Locate the cell with the specified text and output its (x, y) center coordinate. 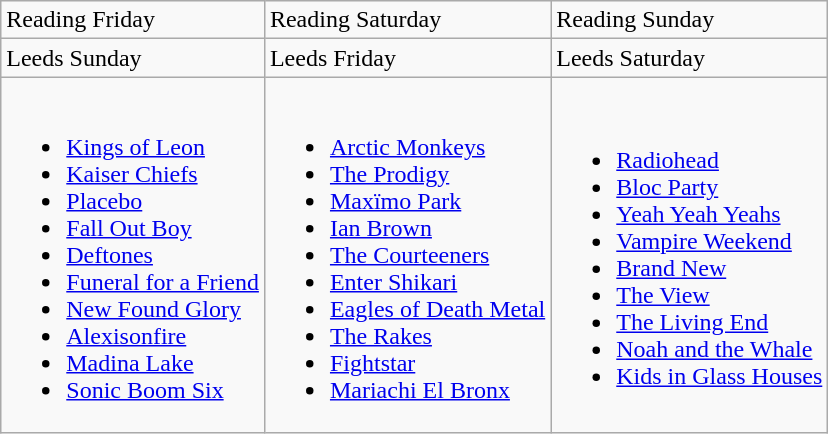
Leeds Friday (407, 58)
Reading Sunday (690, 20)
Reading Saturday (407, 20)
Leeds Saturday (690, 58)
Leeds Sunday (133, 58)
Reading Friday (133, 20)
Arctic MonkeysThe ProdigyMaxïmo ParkIan BrownThe CourteenersEnter ShikariEagles of Death MetalThe RakesFightstarMariachi El Bronx (407, 255)
RadioheadBloc PartyYeah Yeah YeahsVampire WeekendBrand NewThe ViewThe Living EndNoah and the WhaleKids in Glass Houses (690, 255)
Kings of LeonKaiser ChiefsPlaceboFall Out BoyDeftonesFuneral for a FriendNew Found GloryAlexisonfireMadina LakeSonic Boom Six (133, 255)
